For the text-containing cell, return its midpoint in (x, y) coordinate format. 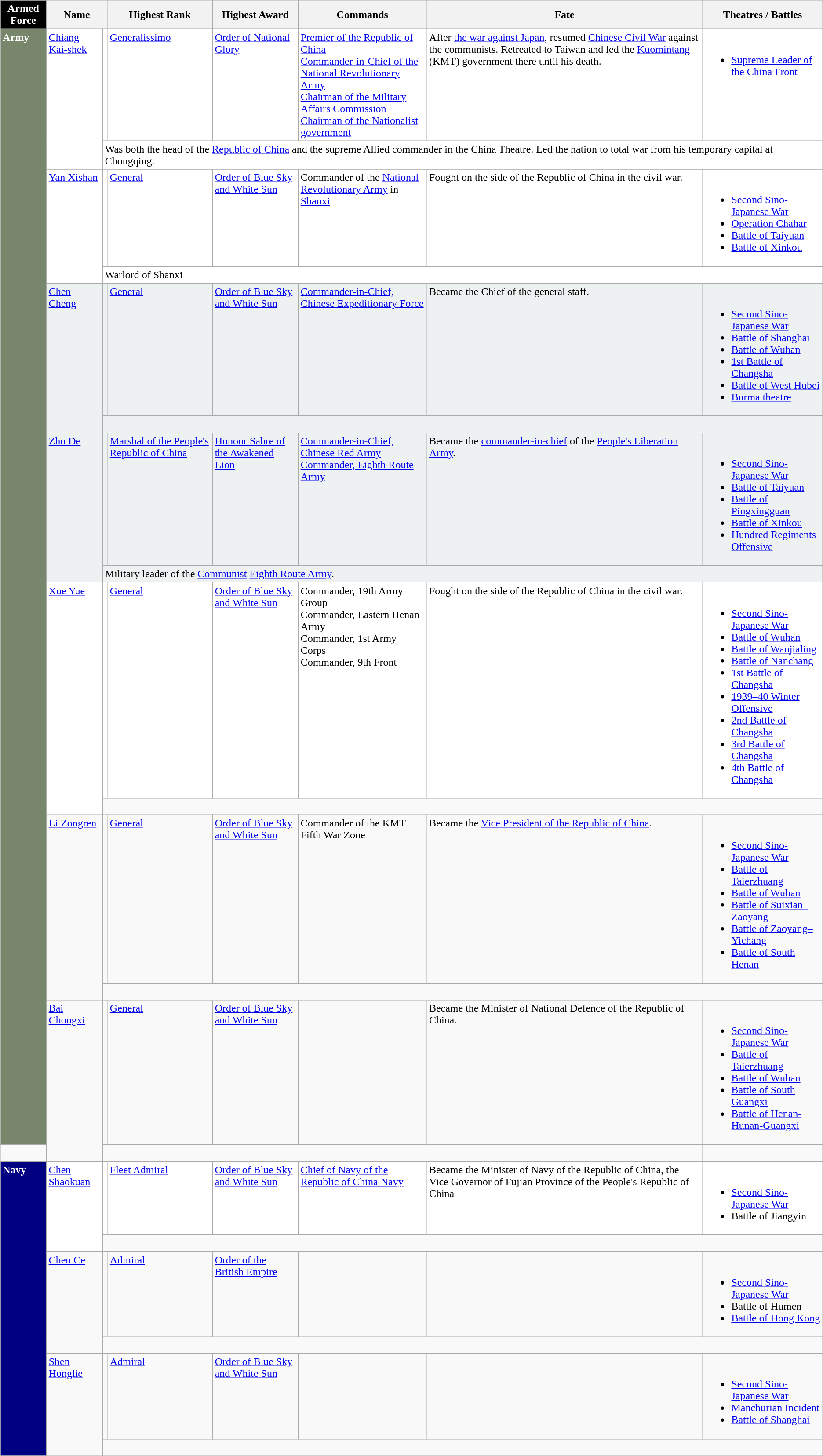
Navy (23, 1308)
Second Sino-Japanese WarManchurian IncidentBattle of Shanghai (762, 1396)
Commander of the National Revolutionary Army in Shanxi (362, 218)
Zhu De (74, 507)
Highest Rank (160, 15)
Warlord of Shanxi (462, 275)
Chen Shaokuan (74, 1206)
Fleet Admiral (160, 1198)
Supreme Leader of the China Front (762, 85)
Second Sino-Japanese WarBattle of TaierzhuangBattle of WuhanBattle of Suixian–ZaoyangBattle of Zaoyang–YichangBattle of South Henan (762, 899)
Bai Chongxi (74, 1081)
Li Zongren (74, 907)
Second Sino-Japanese WarBattle of TaierzhuangBattle of WuhanBattle of South GuangxiBattle of Henan-Hunan-Guangxi (762, 1073)
Military leader of the Communist Eighth Route Army. (462, 574)
Commander of the KMT Fifth War Zone (362, 899)
Became the Vice President of the Republic of China. (564, 899)
Armed Force (23, 15)
Commander, 19th Army GroupCommander, Eastern Henan ArmyCommander, 1st Army CorpsCommander, 9th Front (362, 690)
Name (76, 15)
Chief of Navy of the Republic of China Navy (362, 1198)
Became the Minister of National Defence of the Republic of China. (564, 1073)
Xue Yue (74, 698)
Became the Minister of Navy of the Republic of China, the Vice Governor of Fujian Province of the People's Republic of China (564, 1198)
Second Sino-Japanese WarOperation ChaharBattle of TaiyuanBattle of Xinkou (762, 218)
Commander-in-Chief, Chinese Red ArmyCommander, Eighth Route Army (362, 499)
Generalissimo (160, 85)
Became the commander-in-chief of the People's Liberation Army. (564, 499)
Honour Sabre of the Awakened Lion (255, 499)
Second Sino-Japanese WarBattle of TaiyuanBattle of PingxingguanBattle of XinkouHundred Regiments Offensive (762, 499)
Second Sino-Japanese WarBattle of Jiangyin (762, 1198)
Army (23, 587)
Shen Honglie (74, 1405)
Theatres / Battles (762, 15)
Second Sino-Japanese WarBattle of HumenBattle of Hong Kong (762, 1294)
Commander-in-Chief, Chinese Expeditionary Force (362, 349)
Chen Ce (74, 1303)
Fate (564, 15)
Chen Cheng (74, 358)
Commands (362, 15)
Order of the British Empire (255, 1294)
Chiang Kai-shek (74, 99)
Marshal of the People's Republic of China (160, 499)
Yan Xishan (74, 226)
Became the Chief of the general staff. (564, 349)
Second Sino-Japanese WarBattle of ShanghaiBattle of Wuhan1st Battle of ChangshaBattle of West HubeiBurma theatre (762, 349)
Order of National Glory (255, 85)
Highest Award (255, 15)
